Pinpoint the cell where the given text exists, returning its [X, Y] midpoint coordinate. 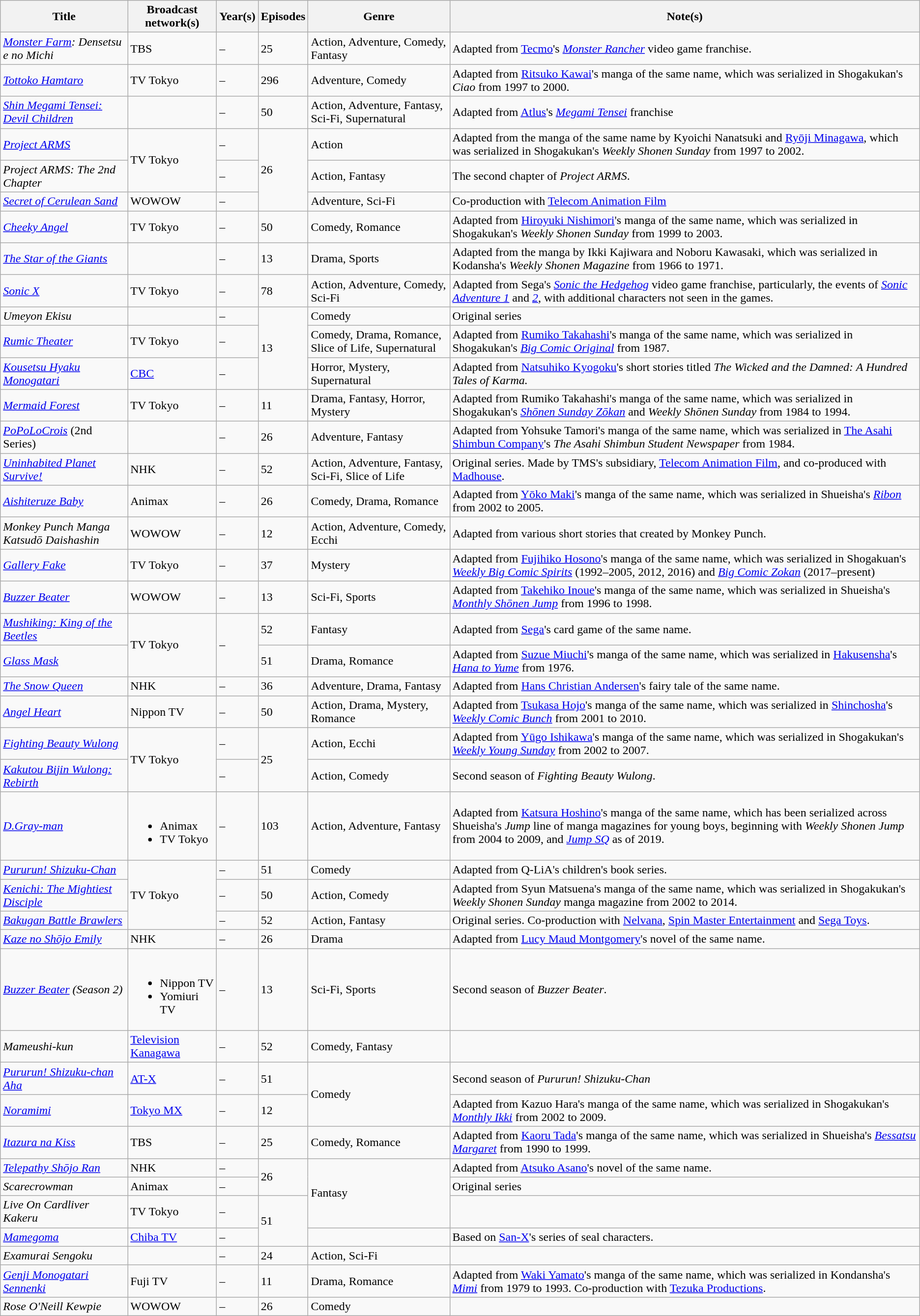
Pururun! Shizuku-Chan [64, 869]
Action, Adventure, Comedy, Sci-Fi [379, 291]
Kaze no Shōjo Emily [64, 939]
Adapted from Waki Yamato's manga of the same name, which was serialized in Kondansha's Mimi from 1979 to 1993. Co-production with Tezuka Productions. [685, 1281]
D.Gray-man [64, 826]
Action, Sci-Fi [379, 1256]
Gallery Fake [64, 565]
Adventure, Sci-Fi [379, 201]
Second season of Buzzer Beater. [685, 989]
Action, Adventure, Comedy, Ecchi [379, 533]
Episodes [283, 17]
Action, Adventure, Fantasy [379, 826]
Adapted from Kaoru Tada's manga of the same name, which was serialized in Shueisha's Bessatsu Margaret from 1990 to 1999. [685, 1143]
Kousetsu Hyaku Monogatari [64, 373]
296 [283, 81]
Adapted from Natsuhiko Kyogoku's short stories titled The Wicked and the Damned: A Hundred Tales of Karma. [685, 373]
Television Kanagawa [172, 1046]
Project ARMS: The 2nd Chapter [64, 176]
Original series. Co-production with Nelvana, Spin Master Entertainment and Sega Toys. [685, 921]
Adapted from Atlus's Megami Tensei franchise [685, 112]
Secret of Cerulean Sand [64, 201]
Note(s) [685, 17]
Noramimi [64, 1110]
103 [283, 826]
Action, Adventure, Fantasy, Sci-Fi, Supernatural [379, 112]
Action, Adventure, Comedy, Fantasy [379, 48]
24 [283, 1256]
Tokyo MX [172, 1110]
Kakutou Bijin Wulong: Rebirth [64, 775]
Telepathy Shōjo Ran [64, 1168]
Adapted from Atsuko Asano's novel of the same name. [685, 1168]
Nippon TVYomiuri TV [172, 989]
Monster Farm: Densetsu e no Michi [64, 48]
Adapted from Takehiko Inoue's manga of the same name, which was serialized in Shueisha's Monthly Shōnen Jump from 1996 to 1998. [685, 597]
Adventure, Drama, Fantasy [379, 686]
Adapted from Suzue Miuchi's manga of the same name, which was serialized in Hakusensha's Hana to Yume from 1976. [685, 661]
The second chapter of Project ARMS. [685, 176]
Tottoko Hamtaro [64, 81]
Sonic X [64, 291]
Horror, Mystery, Supernatural [379, 373]
Action, Ecchi [379, 744]
Buzzer Beater [64, 597]
Adapted from Q-LiA's children's book series. [685, 869]
CBC [172, 373]
AT-X [172, 1079]
Original series. Made by TMS's subsidiary, Telecom Animation Film, and co-produced with Madhouse. [685, 470]
78 [283, 291]
Adapted from Tsukasa Hojo's manga of the same name, which was serialized in Shinchosha's Weekly Comic Bunch from 2001 to 2010. [685, 711]
Co-production with Telecom Animation Film [685, 201]
Genre [379, 17]
Fuji TV [172, 1281]
Action, Adventure, Fantasy, Sci-Fi, Slice of Life [379, 470]
Fighting Beauty Wulong [64, 744]
Drama [379, 939]
Action [379, 144]
Drama, Fantasy, Horror, Mystery [379, 406]
Live On Cardliver Kakeru [64, 1211]
Comedy, Fantasy [379, 1046]
Monkey Punch Manga Katsudō Daishashin [64, 533]
Scarecrowman [64, 1186]
Mameushi-kun [64, 1046]
Chiba TV [172, 1237]
The Snow Queen [64, 686]
Second season of Fighting Beauty Wulong. [685, 775]
Adapted from Ritsuko Kawai's manga of the same name, which was serialized in Shogakukan's Ciao from 1997 to 2000. [685, 81]
Adapted from Tecmo's Monster Rancher video game franchise. [685, 48]
Adapted from Lucy Maud Montgomery's novel of the same name. [685, 939]
Mermaid Forest [64, 406]
Bakugan Battle Brawlers [64, 921]
Cheeky Angel [64, 227]
Pururun! Shizuku-chan Aha [64, 1079]
Umeyon Ekisu [64, 316]
Year(s) [237, 17]
Mushiking: King of the Beetles [64, 629]
Adapted from Syun Matsuena's manga of the same name, which was serialized in Shogakukan's Weekly Shonen Sunday manga magazine from 2002 to 2014. [685, 895]
Broadcast network(s) [172, 17]
Adapted from Hans Christian Andersen's fairy tale of the same name. [685, 686]
36 [283, 686]
Adapted from Rumiko Takahashi's manga of the same name, which was serialized in Shogakukan's Big Comic Original from 1987. [685, 341]
Mamegoma [64, 1237]
Angel Heart [64, 711]
The Star of the Giants [64, 258]
Shin Megami Tensei: Devil Children [64, 112]
Glass Mask [64, 661]
37 [283, 565]
Itazura na Kiss [64, 1143]
Adventure, Comedy [379, 81]
Second season of Pururun! Shizuku-Chan [685, 1079]
Rose O'Neill Kewpie [64, 1306]
Project ARMS [64, 144]
Adapted from the manga by Ikki Kajiwara and Noboru Kawasaki, which was serialized in Kodansha's Weekly Shonen Magazine from 1966 to 1971. [685, 258]
Uninhabited Planet Survive! [64, 470]
Examurai Sengoku [64, 1256]
Adapted from Yōko Maki's manga of the same name, which was serialized in Shueisha's Ribon from 2002 to 2005. [685, 501]
Action, Drama, Mystery, Romance [379, 711]
Adapted from Sega's card game of the same name. [685, 629]
Adapted from Hiroyuki Nishimori's manga of the same name, which was serialized in Shogakukan's Weekly Shonen Sunday from 1999 to 2003. [685, 227]
Kenichi: The Mightiest Disciple [64, 895]
Rumic Theater [64, 341]
Adapted from Yūgo Ishikawa's manga of the same name, which was serialized in Shogakukan's Weekly Young Sunday from 2002 to 2007. [685, 744]
Adventure, Fantasy [379, 437]
Genji Monogatari Sennenki [64, 1281]
Buzzer Beater (Season 2) [64, 989]
PoPoLoCrois (2nd Series) [64, 437]
Nippon TV [172, 711]
AnimaxTV Tokyo [172, 826]
Adapted from various short stories that created by Monkey Punch. [685, 533]
Drama, Sports [379, 258]
Title [64, 17]
Comedy, Drama, Romance [379, 501]
Based on San-X's series of seal characters. [685, 1237]
Mystery [379, 565]
Comedy, Drama, Romance, Slice of Life, Supernatural [379, 341]
Adapted from Kazuo Hara's manga of the same name, which was serialized in Shogakukan's Monthly Ikki from 2002 to 2009. [685, 1110]
Aishiteruze Baby [64, 501]
